For the text-containing cell, return its midpoint in (X, Y) coordinate format. 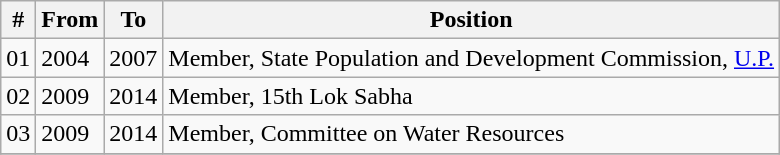
# (18, 20)
2004 (70, 58)
02 (18, 96)
To (134, 20)
Position (472, 20)
01 (18, 58)
2007 (134, 58)
Member, 15th Lok Sabha (472, 96)
03 (18, 134)
Member, Committee on Water Resources (472, 134)
From (70, 20)
Member, State Population and Development Commission, U.P. (472, 58)
